Search for the cell housing the specified text and yield its (x, y) center coordinate. 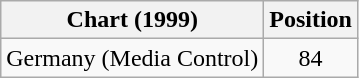
Position (311, 20)
Chart (1999) (132, 20)
84 (311, 58)
Germany (Media Control) (132, 58)
